Determine the [X, Y] coordinate at the center of the cell enclosing the given text.  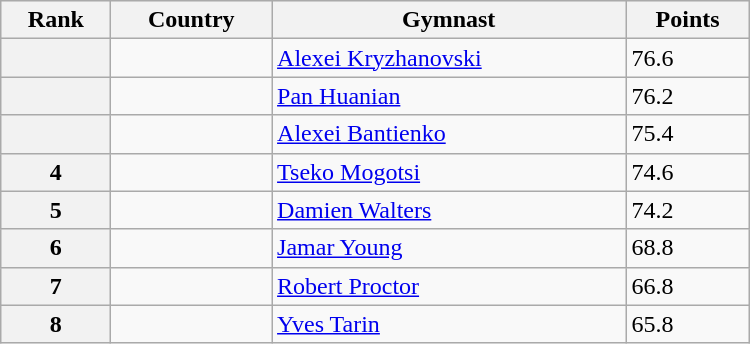
Tseko Mogotsi [449, 172]
Pan Huanian [449, 96]
6 [56, 248]
76.2 [688, 96]
7 [56, 286]
74.2 [688, 210]
Rank [56, 20]
Alexei Kryzhanovski [449, 58]
74.6 [688, 172]
Yves Tarin [449, 324]
8 [56, 324]
Points [688, 20]
4 [56, 172]
Country [192, 20]
Robert Proctor [449, 286]
Gymnast [449, 20]
65.8 [688, 324]
Jamar Young [449, 248]
75.4 [688, 134]
Alexei Bantienko [449, 134]
66.8 [688, 286]
68.8 [688, 248]
76.6 [688, 58]
Damien Walters [449, 210]
5 [56, 210]
